Locate the cell with the specified text and output its (X, Y) center coordinate. 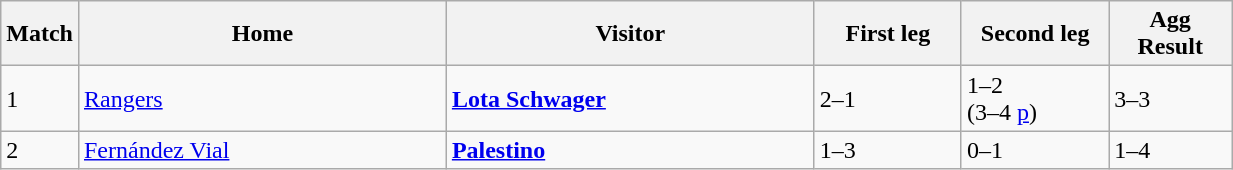
Match (40, 34)
Palestino (630, 150)
First leg (888, 34)
3–3 (1170, 98)
Visitor (630, 34)
1–4 (1170, 150)
1–2(3–4 p) (1034, 98)
1–3 (888, 150)
Agg Result (1170, 34)
Rangers (262, 98)
Home (262, 34)
0–1 (1034, 150)
Second leg (1034, 34)
1 (40, 98)
2–1 (888, 98)
Fernández Vial (262, 150)
2 (40, 150)
Lota Schwager (630, 98)
